From the cell containing the given text, extract its center point as [X, Y] coordinate. 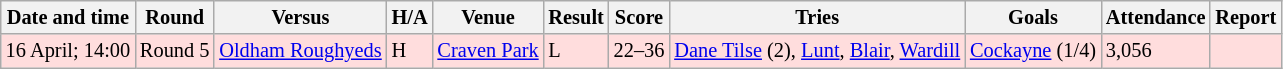
H/A [410, 17]
3,056 [1156, 51]
Venue [488, 17]
Goals [1033, 17]
Dane Tilse (2), Lunt, Blair, Wardill [817, 51]
H [410, 51]
Report [1246, 17]
Oldham Roughyeds [300, 51]
Result [576, 17]
Versus [300, 17]
16 April; 14:00 [68, 51]
Score [640, 17]
Tries [817, 17]
Date and time [68, 17]
Craven Park [488, 51]
22–36 [640, 51]
Cockayne (1/4) [1033, 51]
Round 5 [174, 51]
Attendance [1156, 17]
Round [174, 17]
L [576, 51]
